Capture the cell that displays the provided text and extract its [X, Y] central coordinate. 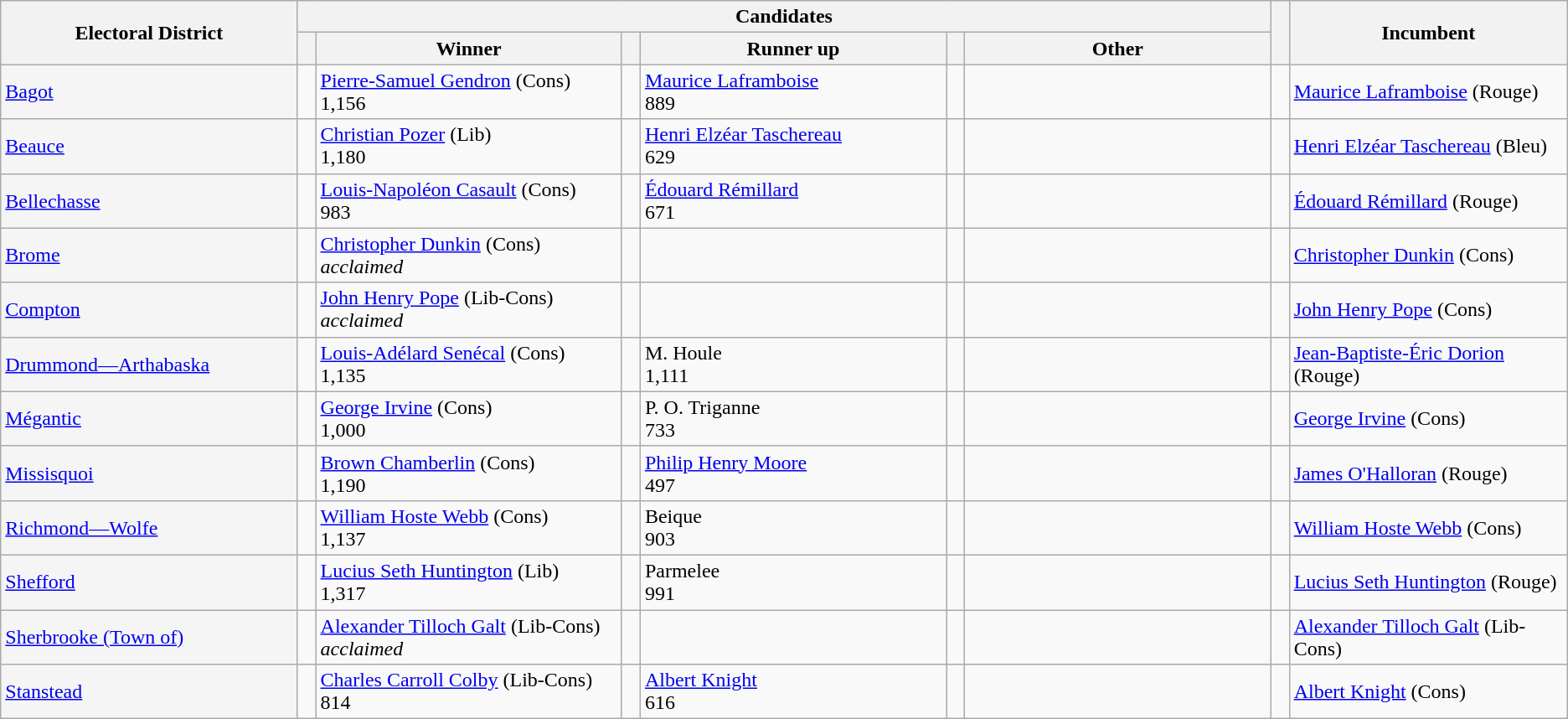
Drummond—Arthabaska [149, 364]
John Henry Pope (Cons) [1428, 310]
Mégantic [149, 419]
Albert Knight 616 [792, 692]
Albert Knight (Cons) [1428, 692]
Parmelee 991 [792, 582]
Édouard Rémillard 671 [792, 201]
Sherbrooke (Town of) [149, 637]
Louis-Adélard Senécal (Cons) 1,135 [469, 364]
Maurice Laframboise (Rouge) [1428, 92]
George Irvine (Cons) 1,000 [469, 419]
Édouard Rémillard (Rouge) [1428, 201]
George Irvine (Cons) [1428, 419]
James O'Halloran (Rouge) [1428, 473]
Alexander Tilloch Galt (Lib-Cons) [1428, 637]
Brome [149, 255]
Henri Elzéar Taschereau (Bleu) [1428, 146]
Runner up [792, 49]
Christian Pozer (Lib) 1,180 [469, 146]
Other [1117, 49]
Jean-Baptiste-Éric Dorion (Rouge) [1428, 364]
Winner [469, 49]
Bellechasse [149, 201]
Lucius Seth Huntington (Lib) 1,317 [469, 582]
Missisquoi [149, 473]
Alexander Tilloch Galt (Lib-Cons) acclaimed [469, 637]
Philip Henry Moore 497 [792, 473]
Compton [149, 310]
Richmond—Wolfe [149, 528]
Louis-Napoléon Casault (Cons) 983 [469, 201]
Stanstead [149, 692]
John Henry Pope (Lib-Cons) acclaimed [469, 310]
Henri Elzéar Taschereau 629 [792, 146]
Beauce [149, 146]
Christopher Dunkin (Cons) [1428, 255]
Electoral District [149, 33]
Charles Carroll Colby (Lib-Cons) 814 [469, 692]
William Hoste Webb (Cons) 1,137 [469, 528]
William Hoste Webb (Cons) [1428, 528]
M. Houle 1,111 [792, 364]
Maurice Laframboise 889 [792, 92]
Lucius Seth Huntington (Rouge) [1428, 582]
Beique 903 [792, 528]
Shefford [149, 582]
Brown Chamberlin (Cons) 1,190 [469, 473]
Candidates [784, 17]
Pierre-Samuel Gendron (Cons) 1,156 [469, 92]
Incumbent [1428, 33]
Bagot [149, 92]
Christopher Dunkin (Cons) acclaimed [469, 255]
P. O. Triganne 733 [792, 419]
